Scan for the cell matching the given text and deliver its (X, Y) coordinate at center. 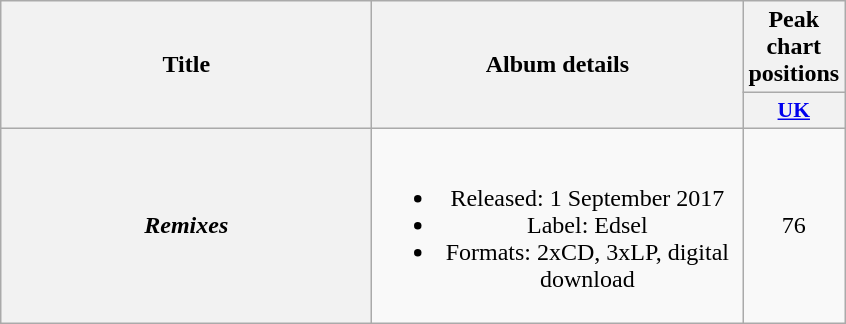
Released: 1 September 2017Label: EdselFormats: 2xCD, 3xLP, digital download (558, 225)
Album details (558, 65)
UK (794, 111)
Remixes (186, 225)
Title (186, 65)
76 (794, 225)
Peak chart positions (794, 47)
